For the text-containing cell, return its midpoint in [x, y] coordinate format. 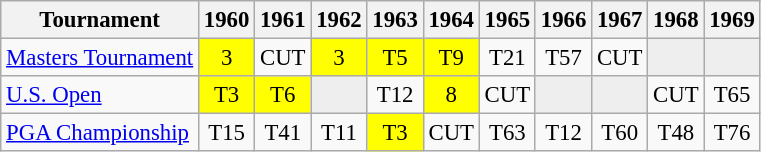
T15 [227, 133]
Masters Tournament [100, 58]
1961 [283, 20]
T41 [283, 133]
T6 [283, 95]
Tournament [100, 20]
T5 [395, 58]
8 [451, 95]
1963 [395, 20]
1969 [732, 20]
1962 [339, 20]
1968 [676, 20]
T76 [732, 133]
T11 [339, 133]
1966 [563, 20]
T63 [507, 133]
T57 [563, 58]
T60 [620, 133]
1960 [227, 20]
1965 [507, 20]
U.S. Open [100, 95]
1967 [620, 20]
PGA Championship [100, 133]
T21 [507, 58]
1964 [451, 20]
T48 [676, 133]
T9 [451, 58]
T65 [732, 95]
